Search for the cell housing the specified text and yield its (X, Y) center coordinate. 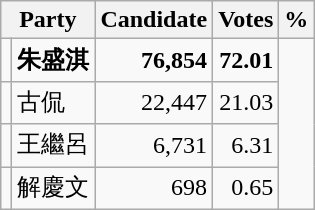
21.03 (246, 102)
解慶文 (54, 188)
王繼呂 (54, 146)
0.65 (246, 188)
% (296, 20)
698 (154, 188)
Party (48, 20)
6,731 (154, 146)
Votes (246, 20)
22,447 (154, 102)
6.31 (246, 146)
76,854 (154, 60)
72.01 (246, 60)
朱盛淇 (54, 60)
古侃 (54, 102)
Candidate (154, 20)
